Capture the cell that displays the provided text and extract its [x, y] central coordinate. 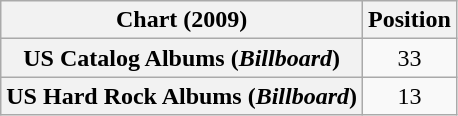
US Catalog Albums (Billboard) [182, 58]
Chart (2009) [182, 20]
Position [410, 20]
33 [410, 58]
US Hard Rock Albums (Billboard) [182, 96]
13 [410, 96]
